From the cell containing the given text, extract its center point as [X, Y] coordinate. 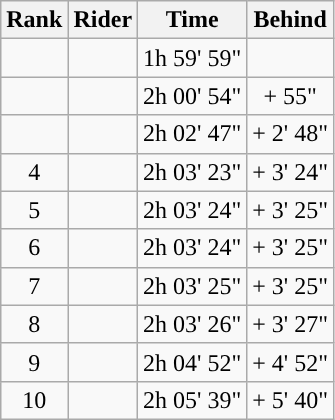
2h 03' 26" [192, 324]
2h 03' 25" [192, 286]
+ 5' 40" [290, 400]
4 [34, 172]
Behind [290, 20]
2h 03' 23" [192, 172]
+ 3' 24" [290, 172]
+ 55" [290, 96]
+ 2' 48" [290, 134]
Rider [103, 20]
+ 3' 27" [290, 324]
2h 05' 39" [192, 400]
2h 00' 54" [192, 96]
6 [34, 248]
1h 59' 59" [192, 58]
2h 02' 47" [192, 134]
Rank [34, 20]
2h 04' 52" [192, 362]
8 [34, 324]
+ 4' 52" [290, 362]
Time [192, 20]
5 [34, 210]
9 [34, 362]
10 [34, 400]
7 [34, 286]
